Determine the (x, y) coordinate at the center of the cell enclosing the given text.  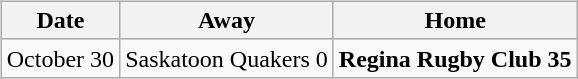
Saskatoon Quakers 0 (227, 58)
Date (60, 20)
Home (455, 20)
Regina Rugby Club 35 (455, 58)
October 30 (60, 58)
Away (227, 20)
